Capture the cell that displays the provided text and extract its [x, y] central coordinate. 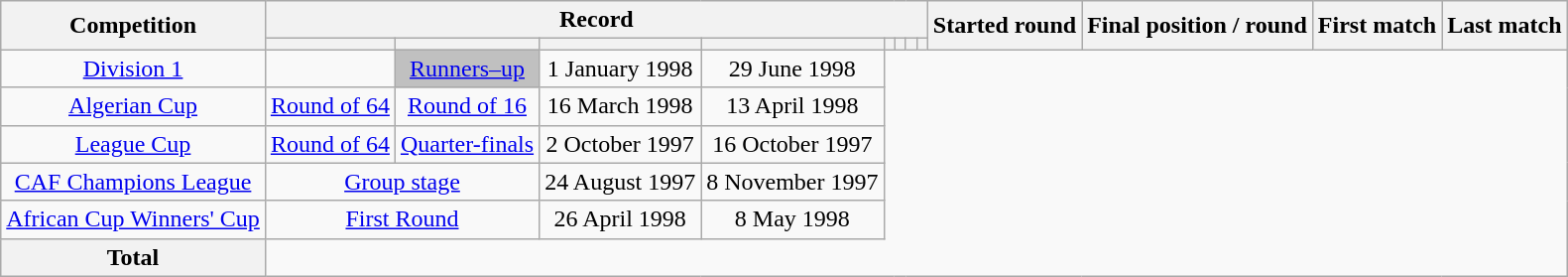
Quarter-finals [466, 144]
Total [133, 257]
Last match [1505, 26]
First match [1377, 26]
8 November 1997 [792, 182]
13 April 1998 [792, 106]
16 October 1997 [792, 144]
League Cup [133, 144]
CAF Champions League [133, 182]
Started round [1004, 26]
26 April 1998 [621, 219]
24 August 1997 [621, 182]
8 May 1998 [792, 219]
Division 1 [133, 69]
29 June 1998 [792, 69]
Round of 16 [466, 106]
Competition [133, 26]
Final position / round [1198, 26]
Record [596, 20]
African Cup Winners' Cup [133, 219]
Group stage [402, 182]
Algerian Cup [133, 106]
2 October 1997 [621, 144]
16 March 1998 [621, 106]
Runners–up [466, 69]
1 January 1998 [621, 69]
First Round [402, 219]
